Extract the [X, Y] coordinate from the center of the cell holding the provided text.  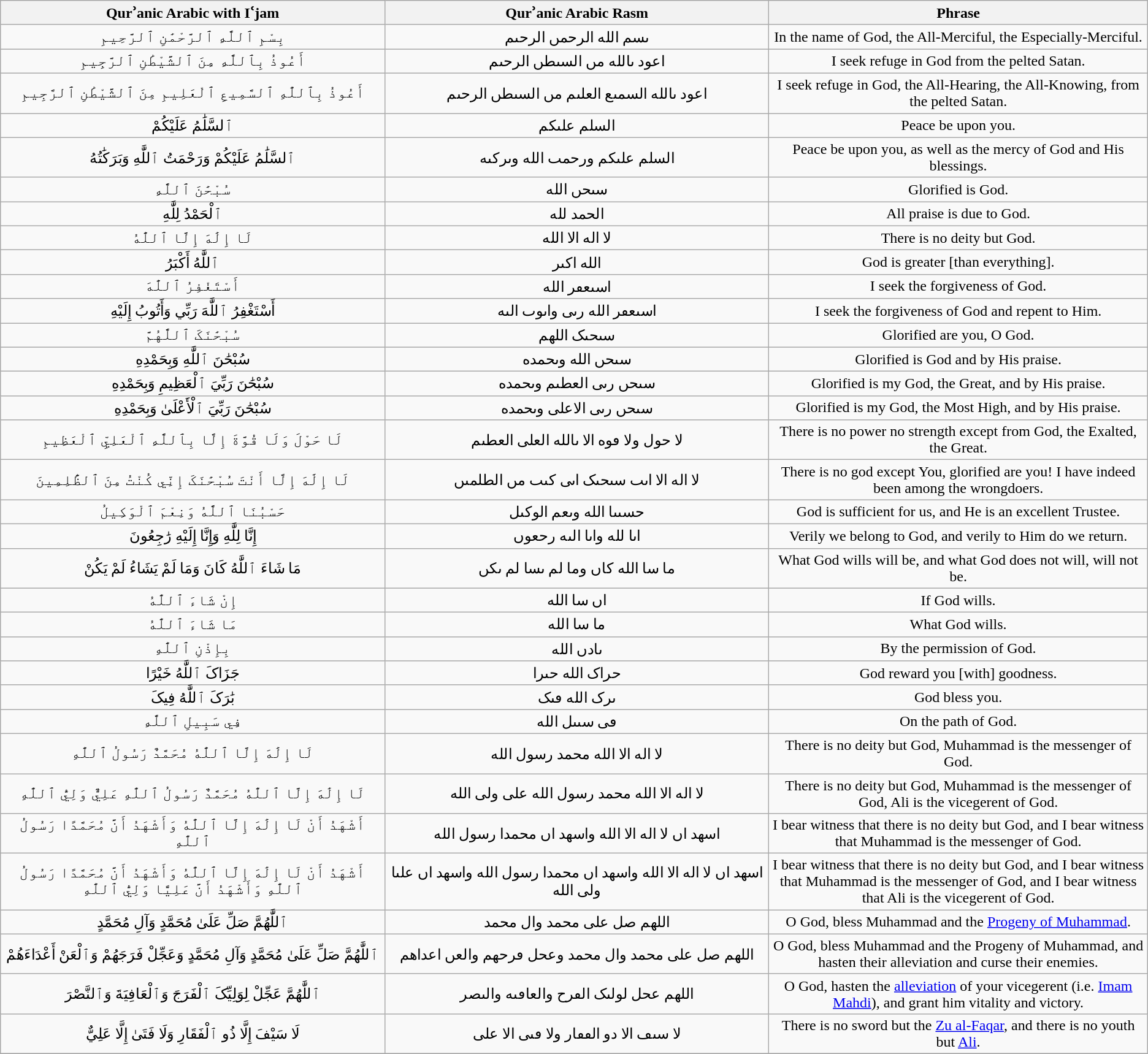
لَا إِلَٰهَ إِلَّا أَنْتَ سُبْحَٰنَکَ إِنِّي کُنْتُ مِنَ ٱلظَّٰلِمِينَ [193, 479]
I seek refuge in God, the All-Hearing, the All-Knowing, from the pelted Satan. [958, 93]
By the permission of God. [958, 649]
Qurʾanic Arabic Rasm [576, 13]
أَعُوذُ بِٱل‍لَّٰهِ ٱلسَّمِيعِ ٱلْعَلِيمِ مِنَ ٱلشَّيْطَٰنِ ٱلرَّجِيمِ [193, 93]
ما سا ال‍له کاں وما لم ىسا لم ىکں [576, 568]
اسهد اں لا اله الا ال‍له واسهد اں محمدا رسول ال‍له [576, 834]
I seek refuge in God from the pelted Satan. [958, 61]
لَا إِلَٰهَ إِلَّا ٱل‍لَّٰهُ [193, 238]
لا حول ولا ٯوه الا ٮال‍له العلى العطىم [576, 440]
O God, bless Muhammad and the Progeny of Muhammad. [958, 922]
لا اله الا ال‍له محمد رسول ال‍له على ولى ال‍له [576, 793]
اسٮعڡر ال‍له [576, 286]
لَا إِلَٰهَ إِلَّا ٱل‍لَّٰهُ مُحَمَّدٌ رَسُولُ ٱل‍لَّٰهِ عَلِيٌّ وَلِيُّ ٱل‍لَّٰهِ [193, 793]
أَشْهَدُ أَنْ لَا إِلَٰهَ إِلَّا ٱل‍لَّٰهُ وَأَشْهَدُ أَنَّ مُحَمَّدًا رَسُولُ ٱل‍لَّٰهِ وَأَشْهَدُ أَنَّ عَلِيًّا وَلِيُّ ٱل‍لَّٰهِ [193, 882]
سُبْحَٰنَ ٱل‍لَّٰهِ وَبِحَمْدِهِ [193, 359]
God bless you. [958, 697]
حَسْبُنَا ٱل‍لَّٰهُ وَنِعْمَ ٱلْوَکِيلُ [193, 512]
Qurʾanic Arabic with Iʿjam [193, 13]
O God, bless Muhammad and the Progeny of Muhammad, and hasten their alleviation and curse their enemies. [958, 954]
حراک ال‍له حىرا [576, 673]
In the name of God, the All-Merciful, the Especially-Merciful. [958, 37]
If God wills. [958, 600]
ٱل‍لَّٰهُمَّ صَلِّ عَلَىٰ مُحَمَّدٍ وَآلِ مُحَمَّدٍ [193, 922]
أَسْتَغْفِرُ ٱل‍لَّٰهَ رَبِّي وَأَتُوبُ إِلَيْهِ [193, 311]
اں سا ال‍له [576, 600]
اعود ٮال‍له السمىع العلىم مں السىطں الرحىم [576, 93]
لا سىڡ الا دو الڡٯار ولا ڡٮى الا على [576, 1034]
أَعُوذُ بِٱل‍لَّٰهِ مِنَ ٱلشَّيْطَٰنِ ٱلرَّجِيمِ [193, 61]
Phrase [958, 13]
Peace be upon you. [958, 125]
I seek the forgiveness of God and repent to Him. [958, 311]
سٮحں رٮى الاعلى وٮحمده [576, 408]
لا اله الا ال‍له محمد رسول ال‍له [576, 753]
مَا شَاءَ ٱل‍لَّٰهُ [193, 625]
God reward you [with] goodness. [958, 673]
سُبْحَٰنَکَ ٱل‍لَّٰهُمَّ [193, 335]
God is sufficient for us, and He is an excellent Trustee. [958, 512]
جَزَاکَ ٱل‍لَّٰهُ خَيْرًا [193, 673]
All praise is due to God. [958, 214]
بِإِذْنِ ٱل‍لَّٰهِ [193, 649]
لَا حَوْلَ وَلَا قُوَّةَ إِلَّا بِٱل‍لَّٰهِ ٱلْعَلِيِّ ٱلْعَظِيمِ [193, 440]
ال‍له اکٮر [576, 262]
What God wills will be, and what God does not will, will not be. [958, 568]
There is no deity but God, Muhammad is the messenger of God, Ali is the vicegerent of God. [958, 793]
فِي سَبِيلِ ٱل‍لَّٰهِ [193, 722]
بَٰرَکَ ٱل‍لَّٰهُ فِيکَ [193, 697]
الحمد ل‍له [576, 214]
إِنَّا لِ‍لَّٰهِ وَإِنَّا إِلَيْهِ رَٰجِعُونَ [193, 536]
ٱلسَّلَٰمُ عَلَيْکُمْ [193, 125]
God is greater [than everything]. [958, 262]
ما سا ال‍له [576, 625]
ٮرک ال‍له ڡىک [576, 697]
ال‍لهم صل على محمد وال محمد [576, 922]
ٱل‍لَّٰهُ أَکْبَرُ [193, 262]
إِنْ شَاءَ ٱل‍لَّٰهُ [193, 600]
ٱل‍لَّٰهُمَّ عَجِّلْ لِوَلِيِّکَ ٱلْفَرَجَ وَٱلْعَافِيَةَ وَٱلنَّصْرَ [193, 993]
سٮحں ال‍له وٮحمده [576, 359]
سُبْحَٰنَ ٱل‍لَّٰهِ [193, 189]
سٮحں رٮى العطىم وٮحمده [576, 384]
What God wills. [958, 625]
السلم علىکم [576, 125]
ٱلسَّلَٰمُ عَلَيْکُمْ وَرَحْمَتُ ٱل‍لَّٰهِ وَبَرَکَٰتُهُ [193, 157]
Glorified is God and by His praise. [958, 359]
اعود ٮال‍له مں السىطں الرحىم [576, 61]
السلم علىکم ورحمٮ ال‍له وٮرکٮه [576, 157]
Glorified is my God, the Most High, and by His praise. [958, 408]
There is no sword but the Zu al-Faqar, and there is no youth but Ali. [958, 1034]
مَا شَاءَ ٱل‍لَّٰهُ کَانَ وَمَا لَمْ يَشَاءُ لَمْ يَکُنْ [193, 568]
ٮسم ال‍له الرحمں الرحىم [576, 37]
Glorified are you, O God. [958, 335]
There is no deity but God. [958, 238]
ٱلْحَمْدُ لِ‍لَّٰهِ [193, 214]
ال‍لهم صل على محمد وال محمد وعحل ڡرحهم والعں اعداهم [576, 954]
أَسْتَغْفِرُ ٱل‍لَّٰهَ [193, 286]
سٮحںک ال‍لهم [576, 335]
There is no power no strength except from God, the Exalted, the Great. [958, 440]
I seek the forgiveness of God. [958, 286]
Glorified is God. [958, 189]
ٱل‍لَّٰهُمَّ صَلِّ عَلَىٰ مُحَمَّدٍ وَآلِ مُحَمَّدٍ وَعَجِّلْ فَرَجَهُمْ وَٱلْعَنْ أَعْدَاءَهُمْ [193, 954]
I bear witness that there is no deity but God, and I bear witness that Muhammad is the messenger of God. [958, 834]
اسٮعڡر ال‍له رٮى واٮوٮ الىه [576, 311]
ٮادں ال‍له [576, 649]
Glorified is my God, the Great, and by His praise. [958, 384]
سُبْحَٰنَ رَبِّيَ ٱلْعَظِيمِ وَبِحَمْدِهِ [193, 384]
حسٮںا ال‍له وںعم الوکىل [576, 512]
أَشْهَدُ أَنْ لَا إِلَٰهَ إِلَّا ٱل‍لَّٰهُ وَأَشْهَدُ أَنَّ مُحَمَّدًا رَسُولُ ٱل‍لَّٰهِ [193, 834]
There is no god except You, glorified are you! I have indeed been among the wrongdoers. [958, 479]
There is no deity but God, Muhammad is the messenger of God. [958, 753]
اںا ل‍له واںا الىه رحعوں [576, 536]
O God, hasten the alleviation of your vicegerent (i.e. Imam Mahdi), and grant him vitality and victory. [958, 993]
سُبْحَٰنَ رَبِّيَ ٱلْأَعْلَىٰ وَبِحَمْدِهِ [193, 408]
سٮحں ال‍له [576, 189]
لا اله الا اںٮ سٮحںک اںى کںٮ مں الطلمىں [576, 479]
ڡى سٮىل ال‍له [576, 722]
ال‍لهم عحل لولىک الڡرح والعاڡىه والںصر [576, 993]
لَا سَيْفَ إِلَّا ذُو ٱلْفَقَارِ وَلَا فَتَىٰ إِلَّا عَلِيٌّ [193, 1034]
لا اله الا ال‍له [576, 238]
Peace be upon you, as well as the mercy of God and His blessings. [958, 157]
Verily we belong to God, and verily to Him do we return. [958, 536]
On the path of God. [958, 722]
اسهد اں لا اله الا ال‍له واسهد اں محمدا رسول ال‍له واسهد اں علىا ولى ال‍له [576, 882]
لَا إِلَٰهَ إِلَّا ٱل‍لَّٰهُ مُحَمَّدٌ رَسُولُ ٱل‍لَّٰهِ [193, 753]
بِسْمِ ٱل‍لَّٰهِ ٱلرَّحْمَٰنِ ٱلرَّحِيمِ [193, 37]
